Find where the given text appears and provide that cell's center as [x, y] coordinate. 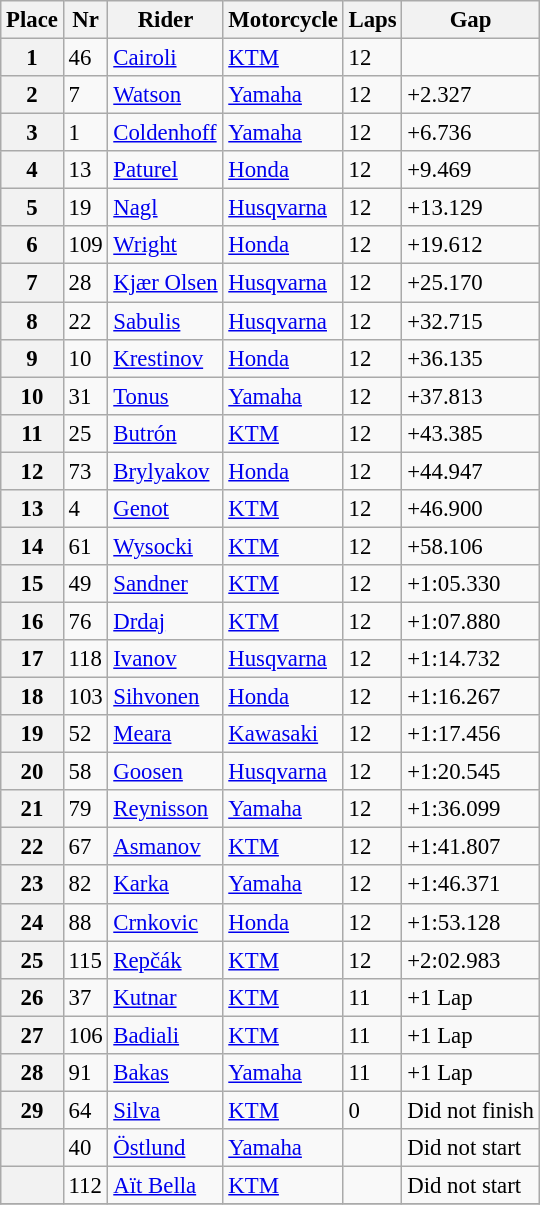
+1:20.545 [470, 772]
Cairoli [166, 58]
Östlund [166, 1148]
Asmanov [166, 847]
Tonus [166, 396]
27 [32, 1035]
Sandner [166, 584]
+1:05.330 [470, 584]
9 [32, 358]
Silva [166, 1110]
Place [32, 20]
14 [32, 546]
+1:16.267 [470, 697]
6 [32, 245]
37 [86, 997]
115 [86, 960]
Sihvonen [166, 697]
Butrón [166, 433]
+13.129 [470, 208]
+1:36.099 [470, 809]
76 [86, 621]
29 [32, 1110]
Nagl [166, 208]
20 [32, 772]
Karka [166, 885]
Paturel [166, 170]
+25.170 [470, 283]
73 [86, 471]
82 [86, 885]
+1:17.456 [470, 734]
106 [86, 1035]
26 [32, 997]
Sabulis [166, 321]
40 [86, 1148]
Watson [166, 95]
Kutnar [166, 997]
Reynisson [166, 809]
Wright [166, 245]
Kjær Olsen [166, 283]
103 [86, 697]
79 [86, 809]
118 [86, 659]
+32.715 [470, 321]
61 [86, 546]
+1:41.807 [470, 847]
Goosen [166, 772]
+58.106 [470, 546]
Coldenhoff [166, 133]
0 [372, 1110]
52 [86, 734]
+2:02.983 [470, 960]
+2.327 [470, 95]
+46.900 [470, 509]
+43.385 [470, 433]
23 [32, 885]
88 [86, 922]
Laps [372, 20]
Wysocki [166, 546]
Meara [166, 734]
24 [32, 922]
16 [32, 621]
Bakas [166, 1073]
Brylyakov [166, 471]
+1:53.128 [470, 922]
+44.947 [470, 471]
Krestinov [166, 358]
2 [32, 95]
58 [86, 772]
Crnkovic [166, 922]
Badiali [166, 1035]
Gap [470, 20]
Kawasaki [283, 734]
+37.813 [470, 396]
46 [86, 58]
49 [86, 584]
3 [32, 133]
Aït Bella [166, 1185]
+1:46.371 [470, 885]
Repčák [166, 960]
Ivanov [166, 659]
17 [32, 659]
91 [86, 1073]
Motorcycle [283, 20]
109 [86, 245]
18 [32, 697]
+1:14.732 [470, 659]
Rider [166, 20]
31 [86, 396]
64 [86, 1110]
Nr [86, 20]
Genot [166, 509]
112 [86, 1185]
Drdaj [166, 621]
+19.612 [470, 245]
+36.135 [470, 358]
+6.736 [470, 133]
+1:07.880 [470, 621]
8 [32, 321]
21 [32, 809]
67 [86, 847]
15 [32, 584]
+9.469 [470, 170]
Did not finish [470, 1110]
5 [32, 208]
